Output the [X, Y] coordinate of the center of the cell containing the given text.  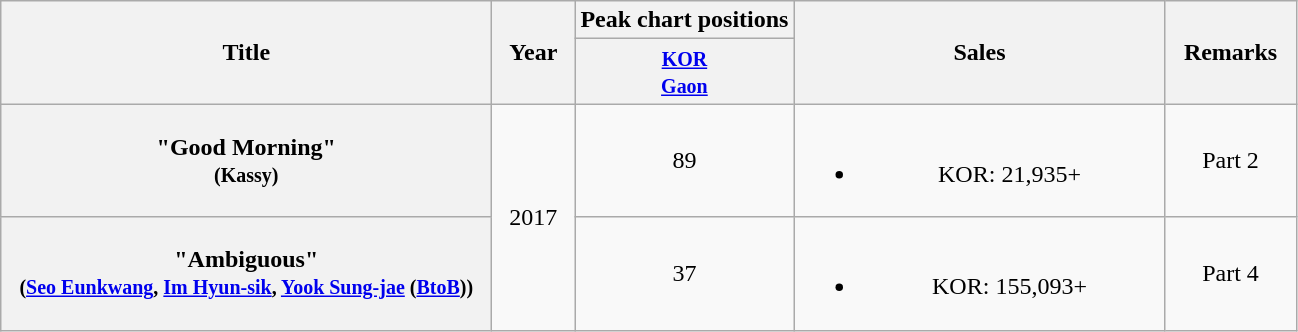
KORGaon [684, 72]
Part 4 [1230, 274]
89 [684, 160]
Sales [980, 52]
KOR: 155,093+ [980, 274]
Peak chart positions [684, 20]
37 [684, 274]
"Good Morning"(Kassy) [246, 160]
Remarks [1230, 52]
2017 [534, 217]
Title [246, 52]
Year [534, 52]
"Ambiguous"(Seo Eunkwang, Im Hyun-sik, Yook Sung-jae (BtoB)) [246, 274]
Part 2 [1230, 160]
KOR: 21,935+ [980, 160]
